Locate the cell with the specified text and output its [x, y] center coordinate. 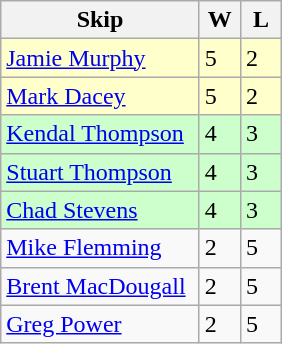
Mike Flemming [100, 248]
Skip [100, 20]
Stuart Thompson [100, 172]
Jamie Murphy [100, 58]
Greg Power [100, 324]
L [260, 20]
Kendal Thompson [100, 134]
Chad Stevens [100, 210]
W [220, 20]
Brent MacDougall [100, 286]
Mark Dacey [100, 96]
